Find where the given text appears and provide that cell's center as (X, Y) coordinate. 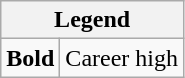
Legend (92, 20)
Career high (122, 58)
Bold (30, 58)
